For the text-containing cell, return its midpoint in [X, Y] coordinate format. 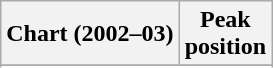
Peakposition [225, 34]
Chart (2002–03) [90, 34]
